Pinpoint the cell where the given text exists, returning its (x, y) midpoint coordinate. 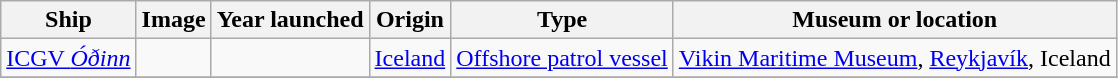
Type (562, 20)
Image (174, 20)
Offshore patrol vessel (562, 58)
ICGV Óðinn (68, 58)
Origin (410, 20)
Ship (68, 20)
Museum or location (894, 20)
Vikin Maritime Museum, Reykjavík, Iceland (894, 58)
Iceland (410, 58)
Year launched (290, 20)
